Search for the cell housing the specified text and yield its (X, Y) center coordinate. 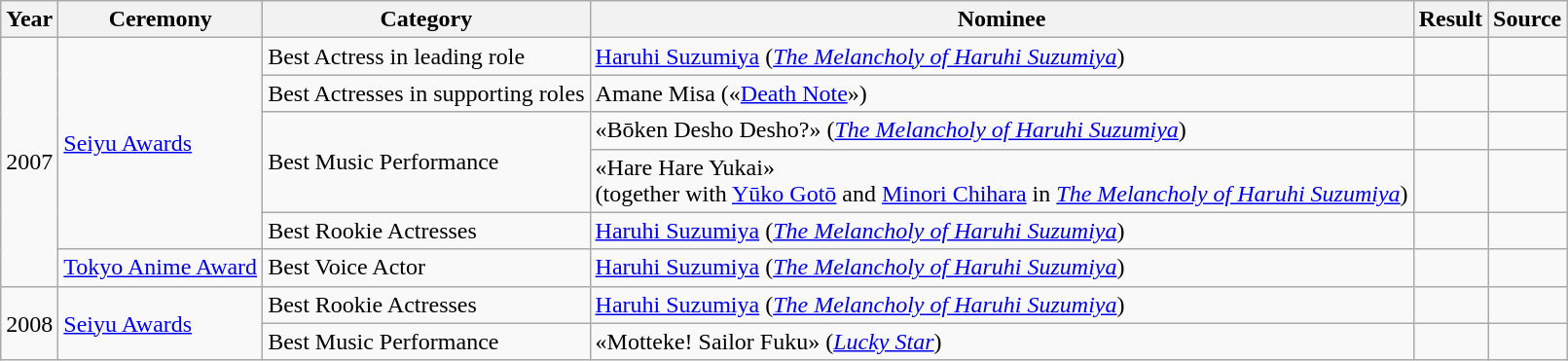
«Bōken Desho Desho?» (The Melancholy of Haruhi Suzumiya) (1002, 130)
«Hare Hare Yukai»(together with Yūko Gotō and Minori Chihara in The Melancholy of Haruhi Suzumiya) (1002, 181)
«Motteke! Sailor Fuku» (Lucky Star) (1002, 342)
Category (426, 19)
2008 (29, 323)
Amane Misa («Death Note») (1002, 93)
Nominee (1002, 19)
Best Actress in leading role (426, 56)
Tokyo Anime Award (161, 268)
Ceremony (161, 19)
Best Voice Actor (426, 268)
Source (1528, 19)
Best Actresses in supporting roles (426, 93)
Result (1450, 19)
2007 (29, 162)
Year (29, 19)
